Return the [X, Y] coordinate for the center point of the cell that contains the specified text.  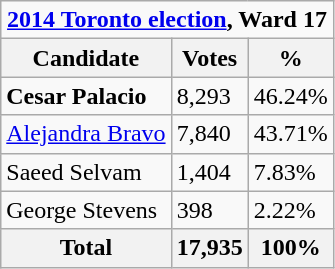
% [290, 58]
2014 Toronto election, Ward 17 [167, 20]
46.24% [290, 96]
Total [86, 248]
7.83% [290, 172]
398 [210, 210]
Votes [210, 58]
George Stevens [86, 210]
2.22% [290, 210]
Cesar Palacio [86, 96]
1,404 [210, 172]
8,293 [210, 96]
Saeed Selvam [86, 172]
Candidate [86, 58]
43.71% [290, 134]
100% [290, 248]
17,935 [210, 248]
7,840 [210, 134]
Alejandra Bravo [86, 134]
